Find where the given text appears and provide that cell's center as [X, Y] coordinate. 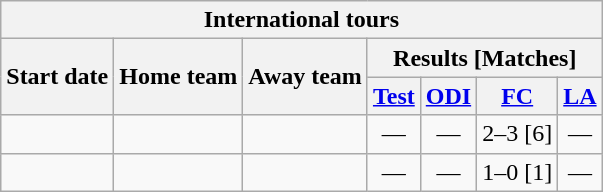
Home team [178, 77]
1–0 [1] [518, 172]
International tours [302, 20]
FC [518, 96]
ODI [448, 96]
2–3 [6] [518, 134]
Test [394, 96]
LA [580, 96]
Results [Matches] [484, 58]
Away team [306, 77]
Start date [58, 77]
